From the cell containing the given text, extract its center point as (X, Y) coordinate. 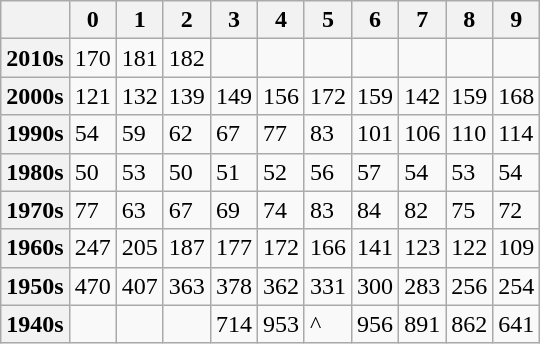
891 (422, 324)
8 (470, 20)
407 (140, 286)
109 (516, 248)
72 (516, 210)
862 (470, 324)
74 (280, 210)
166 (328, 248)
1980s (35, 172)
101 (376, 134)
300 (376, 286)
7 (422, 20)
1 (140, 20)
142 (422, 96)
56 (328, 172)
254 (516, 286)
168 (516, 96)
156 (280, 96)
1990s (35, 134)
0 (92, 20)
3 (234, 20)
2 (186, 20)
59 (140, 134)
470 (92, 286)
106 (422, 134)
331 (328, 286)
9 (516, 20)
363 (186, 286)
1940s (35, 324)
205 (140, 248)
51 (234, 172)
177 (234, 248)
62 (186, 134)
5 (328, 20)
187 (186, 248)
63 (140, 210)
82 (422, 210)
362 (280, 286)
2000s (35, 96)
121 (92, 96)
247 (92, 248)
256 (470, 286)
714 (234, 324)
57 (376, 172)
4 (280, 20)
378 (234, 286)
75 (470, 210)
110 (470, 134)
149 (234, 96)
84 (376, 210)
170 (92, 58)
283 (422, 286)
132 (140, 96)
139 (186, 96)
123 (422, 248)
182 (186, 58)
181 (140, 58)
641 (516, 324)
114 (516, 134)
6 (376, 20)
141 (376, 248)
2010s (35, 58)
1950s (35, 286)
956 (376, 324)
953 (280, 324)
52 (280, 172)
122 (470, 248)
69 (234, 210)
^ (328, 324)
1970s (35, 210)
1960s (35, 248)
